Pinpoint the cell where the given text exists, returning its (x, y) midpoint coordinate. 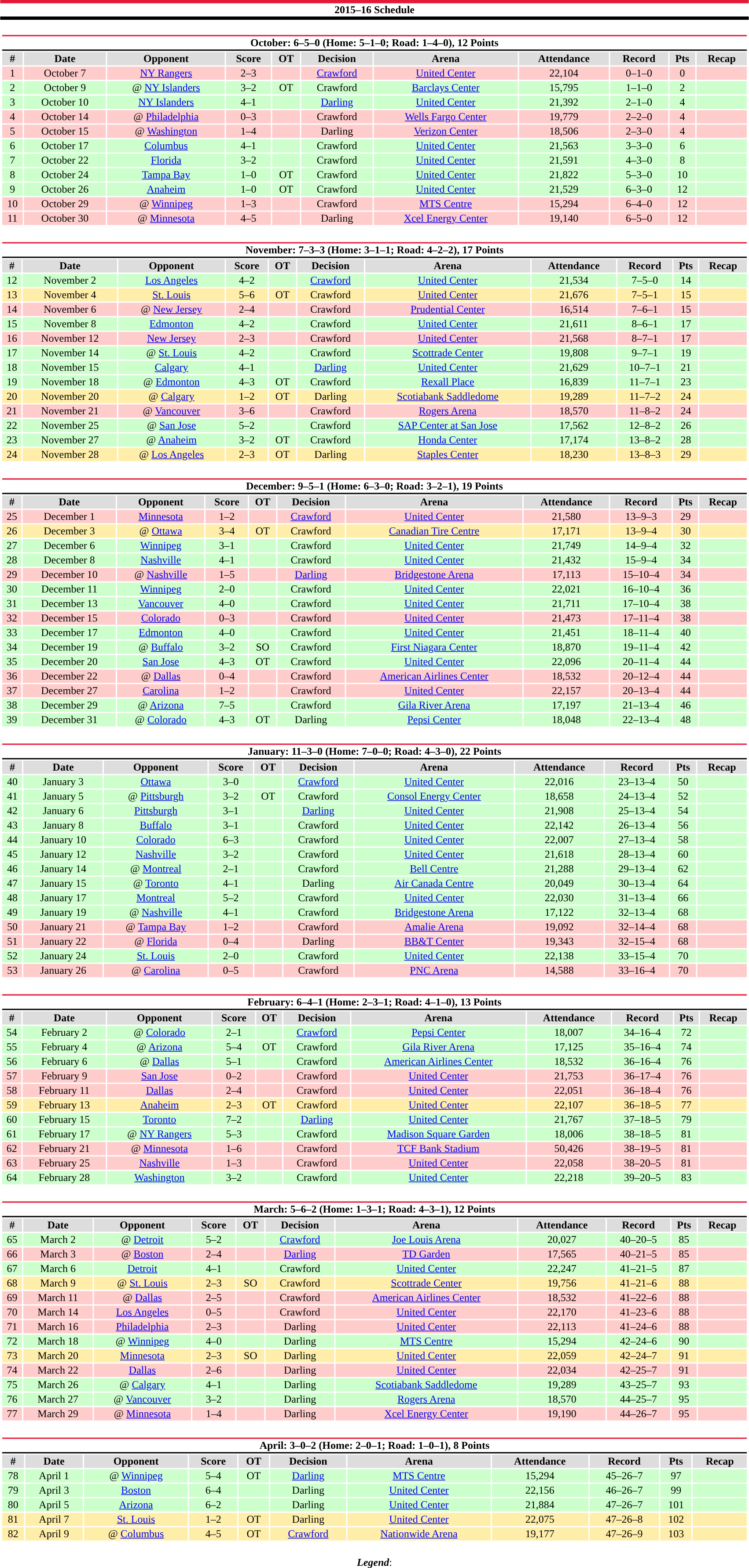
@ New Jersey (172, 309)
November 14 (70, 353)
March 29 (58, 1414)
@ Detroit (143, 1240)
Philadelphia (143, 1327)
0–2 (234, 1076)
@ Carolina (156, 971)
January 17 (63, 898)
15,795 (564, 88)
32–13–4 (637, 913)
22,034 (562, 1370)
11–7–2 (645, 396)
17,171 (566, 531)
7 (12, 161)
@ Toronto (156, 884)
29–13–4 (637, 869)
December 13 (70, 604)
41 (12, 797)
Boston (136, 1491)
@ NY Rangers (159, 1134)
21,563 (564, 146)
@ Washington (166, 132)
38–20–5 (643, 1163)
Carolina (161, 691)
February 17 (64, 1134)
40–20–5 (638, 1240)
7–5–0 (645, 280)
57 (11, 1076)
80 (13, 1505)
January 6 (63, 811)
44–26–7 (638, 1414)
25 (11, 517)
Vancouver (161, 604)
20 (11, 396)
Air Canada Centre (434, 884)
Verizon Center (445, 132)
21,749 (566, 546)
Joe Louis Arena (426, 1240)
October 24 (65, 175)
March 6 (58, 1269)
January 26 (63, 971)
BB&T Center (434, 942)
March 26 (58, 1385)
February 6 (64, 1061)
January: 11–3–0 (Home: 7–0–0; Road: 4–3–0), 22 Points (374, 751)
22,157 (566, 691)
TD Garden (426, 1254)
21,908 (559, 811)
March 16 (58, 1327)
43 (12, 826)
January 22 (63, 942)
December 8 (70, 560)
February 2 (64, 1032)
43–25–7 (638, 1385)
November 18 (70, 382)
20,027 (562, 1240)
October 10 (65, 102)
March 3 (58, 1254)
@ Ottawa (161, 531)
6–3 (231, 840)
39–20–5 (643, 1177)
21,822 (564, 175)
22,247 (562, 1269)
22,170 (562, 1312)
Honda Center (448, 440)
12–8–2 (645, 425)
13–8–3 (645, 454)
6–3–0 (639, 190)
23–13–4 (637, 782)
January 15 (63, 884)
21,591 (564, 161)
December 19 (70, 647)
21,676 (574, 295)
December 27 (70, 691)
37–18–5 (643, 1119)
9 (12, 190)
February 21 (64, 1148)
6–5–0 (639, 219)
5–6 (247, 295)
Wells Fargo Center (445, 117)
40–21–5 (638, 1254)
March 14 (58, 1312)
71 (12, 1327)
16,514 (574, 309)
17,125 (569, 1047)
22,075 (540, 1520)
13–9–3 (641, 517)
PNC Arena (434, 971)
21,451 (566, 633)
27–13–4 (637, 840)
32–15–4 (637, 942)
22,096 (566, 662)
February 11 (64, 1090)
1 (12, 73)
13–9–4 (641, 531)
December 6 (70, 546)
November 25 (70, 425)
87 (684, 1269)
21,392 (564, 102)
7–6–1 (645, 309)
@ San Jose (172, 425)
19,808 (574, 353)
61 (11, 1134)
21–13–4 (641, 705)
April 3 (54, 1491)
December 29 (70, 705)
Montreal (156, 898)
11–8–2 (645, 411)
TCF Bank Stadium (438, 1148)
0 (682, 73)
3–0 (231, 782)
October 22 (65, 161)
January 5 (63, 797)
21,288 (559, 869)
2015–16 Schedule (374, 10)
19,140 (564, 219)
January 10 (63, 840)
December 17 (70, 633)
33 (11, 633)
47–26–8 (624, 1520)
Bell Centre (434, 869)
22,030 (559, 898)
December: 9–5–1 (Home: 6–3–0; Road: 3–2–1), 19 Points (374, 486)
December 31 (70, 720)
41–21–5 (638, 1269)
17,565 (562, 1254)
8–7–1 (645, 338)
17,113 (566, 575)
4–3–0 (639, 161)
22–13–4 (641, 720)
27 (11, 546)
21,711 (566, 604)
22,113 (562, 1327)
@ Tampa Bay (156, 927)
36–16–4 (643, 1061)
20–11–4 (641, 662)
October 26 (65, 190)
@ Montreal (156, 869)
Nationwide Arena (419, 1534)
March 2 (58, 1240)
69 (12, 1298)
18,007 (569, 1032)
Barclays Center (445, 88)
February 15 (64, 1119)
22,007 (559, 840)
January 19 (63, 913)
December 1 (70, 517)
April 1 (54, 1476)
March 18 (58, 1341)
February 4 (64, 1047)
25–13–4 (637, 811)
1–5 (227, 575)
24–13–4 (637, 797)
SAP Center at San Jose (448, 425)
2–2–0 (639, 117)
55 (11, 1047)
82 (13, 1534)
63 (11, 1163)
October 14 (65, 117)
14–9–4 (641, 546)
2–6 (214, 1370)
7–2 (234, 1119)
47–26–9 (624, 1534)
21,753 (569, 1076)
41–23–6 (638, 1312)
October 15 (65, 132)
5 (12, 132)
22,058 (569, 1163)
21,629 (574, 367)
February: 6–4–1 (Home: 2–3–1; Road: 4–1–0), 13 Points (374, 1002)
35 (11, 662)
Tampa Bay (166, 175)
17,122 (559, 913)
April 9 (54, 1534)
@ Philadelphia (166, 117)
5–3 (234, 1134)
1–6 (234, 1148)
21,618 (559, 855)
October 9 (65, 88)
@ Buffalo (161, 647)
Canadian Tire Centre (434, 531)
February 9 (64, 1076)
78 (13, 1476)
47–26–7 (624, 1505)
28–13–4 (637, 855)
42–24–6 (638, 1341)
January 8 (63, 826)
First Niagara Center (434, 647)
46–26–7 (624, 1491)
October 29 (65, 204)
83 (687, 1177)
5–3–0 (639, 175)
75 (12, 1385)
November 20 (70, 396)
21,529 (564, 190)
1–1–0 (639, 88)
NY Rangers (166, 73)
59 (11, 1105)
37 (11, 691)
December 22 (70, 676)
January 24 (63, 956)
Calgary (172, 367)
14,588 (559, 971)
20–12–4 (641, 676)
December 20 (70, 662)
March 9 (58, 1283)
103 (676, 1534)
13 (11, 295)
38–19–5 (643, 1148)
45 (12, 855)
7–5–1 (645, 295)
42–24–7 (638, 1356)
Consol Energy Center (434, 797)
@ Los Angeles (172, 454)
December 3 (70, 531)
October 17 (65, 146)
Staples Center (448, 454)
November 15 (70, 367)
101 (676, 1505)
22,051 (569, 1090)
22,021 (566, 589)
@ Anaheim (172, 440)
February 25 (64, 1163)
6–4–0 (639, 204)
Florida (166, 161)
11–7–1 (645, 382)
November 12 (70, 338)
October 7 (65, 73)
2–3–0 (639, 132)
January 21 (63, 927)
19,177 (540, 1534)
February 13 (64, 1105)
18,048 (566, 720)
35–16–4 (643, 1047)
9–7–1 (645, 353)
20,049 (559, 884)
March: 5–6–2 (Home: 1–3–1; Road: 4–3–1), 12 Points (374, 1210)
Madison Square Garden (438, 1134)
19,343 (559, 942)
3–3–0 (639, 146)
@ NY Islanders (166, 88)
December 10 (70, 575)
22 (11, 425)
44–25–7 (638, 1399)
7–5 (227, 705)
53 (12, 971)
March 11 (58, 1298)
Washington (159, 1177)
31 (11, 604)
73 (12, 1356)
December 15 (70, 618)
18 (11, 367)
41–22–6 (638, 1298)
41–21–6 (638, 1283)
26–13–4 (637, 826)
22,218 (569, 1177)
3–6 (247, 411)
21,767 (569, 1119)
March 27 (58, 1399)
November 6 (70, 309)
8–6–1 (645, 324)
99 (676, 1491)
New Jersey (172, 338)
2–1–0 (639, 102)
January 3 (63, 782)
33–15–4 (637, 956)
19,190 (562, 1414)
Buffalo (156, 826)
21,611 (574, 324)
November 27 (70, 440)
April 5 (54, 1505)
67 (12, 1269)
January 14 (63, 869)
21,568 (574, 338)
31–13–4 (637, 898)
19,779 (564, 117)
March 22 (58, 1370)
39 (11, 720)
November 2 (70, 280)
45–26–7 (624, 1476)
@ Edmonton (172, 382)
30–13–4 (637, 884)
2–5 (214, 1298)
February 28 (64, 1177)
21,534 (574, 280)
20–13–4 (641, 691)
21,432 (566, 560)
49 (12, 913)
97 (676, 1476)
@ Pittsburgh (156, 797)
6–2 (213, 1505)
16–10–4 (641, 589)
18,006 (569, 1134)
Pittsburgh (156, 811)
18,870 (566, 647)
0–1–0 (639, 73)
April: 3–0–2 (Home: 2–0–1; Road: 1–0–1), 8 Points (374, 1445)
21,884 (540, 1505)
March 20 (58, 1356)
19,092 (559, 927)
3–4 (227, 531)
34–16–4 (643, 1032)
15–10–4 (641, 575)
22,016 (559, 782)
11 (12, 219)
Toronto (159, 1119)
42–25–7 (638, 1370)
15–9–4 (641, 560)
November: 7–3–3 (Home: 3–1–1; Road: 4–2–2), 17 Points (374, 250)
November 21 (70, 411)
16 (11, 338)
102 (676, 1520)
Detroit (143, 1269)
3 (12, 102)
17,197 (566, 705)
Prudential Center (448, 309)
October 30 (65, 219)
21,473 (566, 618)
93 (684, 1385)
16,839 (574, 382)
Arizona (136, 1505)
38–18–5 (643, 1134)
November 28 (70, 454)
December 11 (70, 589)
32–14–4 (637, 927)
Columbus (166, 146)
51 (12, 942)
50,426 (569, 1148)
17,562 (574, 425)
November 8 (70, 324)
41–24–6 (638, 1327)
19–11–4 (641, 647)
22,156 (540, 1491)
36–18–4 (643, 1090)
22,138 (559, 956)
Ottawa (156, 782)
19,756 (562, 1283)
65 (12, 1240)
Rexall Place (448, 382)
@ Columbus (136, 1534)
18,506 (564, 132)
13–8–2 (645, 440)
@ Boston (143, 1254)
6–4 (213, 1491)
22,059 (562, 1356)
18,658 (559, 797)
17,174 (574, 440)
5–1 (234, 1061)
21,580 (566, 517)
18,230 (574, 454)
17–11–4 (641, 618)
November 4 (70, 295)
36–17–4 (643, 1076)
January 12 (63, 855)
22,142 (559, 826)
22,107 (569, 1105)
22,104 (564, 73)
47 (12, 884)
18–11–4 (641, 633)
NY Islanders (166, 102)
90 (684, 1341)
10–7–1 (645, 367)
@ Florida (156, 942)
April 7 (54, 1520)
33–16–4 (637, 971)
17–10–4 (641, 604)
October: 6–5–0 (Home: 5–1–0; Road: 1–4–0), 12 Points (374, 43)
36–18–5 (643, 1105)
Amalie Arena (434, 927)
